Detect which cell encompasses the target text, then output its [x, y] center coordinate. 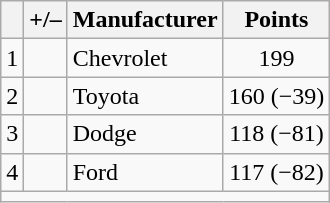
2 [12, 96]
Manufacturer [145, 20]
+/– [46, 20]
160 (−39) [276, 96]
Points [276, 20]
117 (−82) [276, 172]
Ford [145, 172]
3 [12, 134]
Dodge [145, 134]
1 [12, 58]
4 [12, 172]
199 [276, 58]
Chevrolet [145, 58]
118 (−81) [276, 134]
Toyota [145, 96]
